Pinpoint the cell where the given text exists, returning its [X, Y] midpoint coordinate. 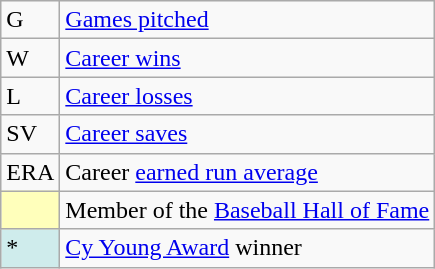
Career earned run average [248, 172]
L [30, 96]
Career losses [248, 96]
Member of the Baseball Hall of Fame [248, 210]
ERA [30, 172]
Games pitched [248, 20]
Career saves [248, 134]
SV [30, 134]
Career wins [248, 58]
G [30, 20]
* [30, 248]
Cy Young Award winner [248, 248]
W [30, 58]
